Return the (x, y) coordinate for the center point of the cell that contains the specified text.  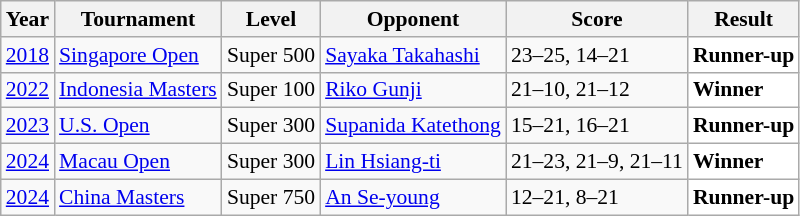
2023 (28, 126)
2022 (28, 90)
21–23, 21–9, 21–11 (597, 162)
U.S. Open (138, 126)
Sayaka Takahashi (413, 55)
Super 750 (271, 197)
Opponent (413, 19)
12–21, 8–21 (597, 197)
Lin Hsiang-ti (413, 162)
Supanida Katethong (413, 126)
Super 500 (271, 55)
Singapore Open (138, 55)
Indonesia Masters (138, 90)
21–10, 21–12 (597, 90)
15–21, 16–21 (597, 126)
Year (28, 19)
China Masters (138, 197)
Macau Open (138, 162)
23–25, 14–21 (597, 55)
An Se-young (413, 197)
Tournament (138, 19)
Riko Gunji (413, 90)
2018 (28, 55)
Super 100 (271, 90)
Score (597, 19)
Result (744, 19)
Level (271, 19)
